Detect which cell encompasses the target text, then output its (x, y) center coordinate. 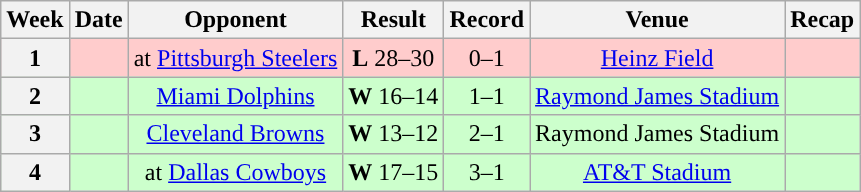
1 (35, 58)
Opponent (236, 20)
Miami Dolphins (236, 96)
at Dallas Cowboys (236, 172)
W 17–15 (394, 172)
Recap (822, 20)
1–1 (487, 96)
3 (35, 134)
AT&T Stadium (658, 172)
Cleveland Browns (236, 134)
3–1 (487, 172)
W 16–14 (394, 96)
Heinz Field (658, 58)
Date (98, 20)
Week (35, 20)
Venue (658, 20)
2–1 (487, 134)
Record (487, 20)
0–1 (487, 58)
at Pittsburgh Steelers (236, 58)
4 (35, 172)
W 13–12 (394, 134)
L 28–30 (394, 58)
2 (35, 96)
Result (394, 20)
